Return (X, Y) of the center of cell containing provided text 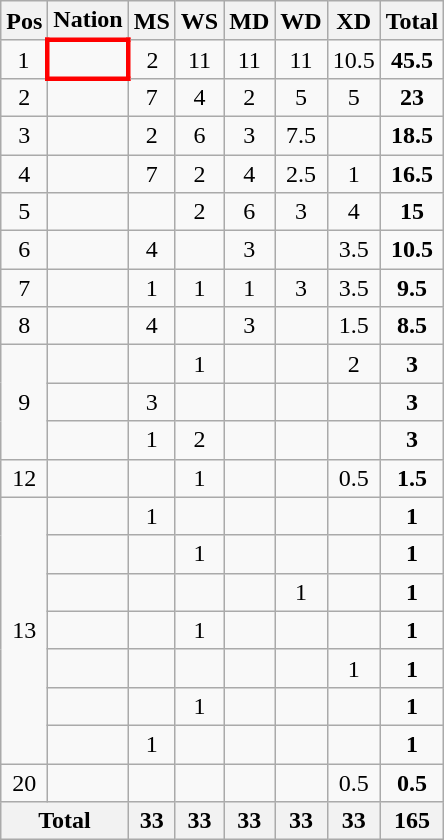
13 (24, 630)
MD (250, 21)
8.5 (412, 326)
15 (412, 212)
12 (24, 478)
18.5 (412, 135)
2.5 (301, 173)
23 (412, 97)
16.5 (412, 173)
20 (24, 783)
165 (412, 821)
45.5 (412, 59)
XD (354, 21)
7.5 (301, 135)
9.5 (412, 288)
WD (301, 21)
Nation (88, 21)
WS (199, 21)
MS (152, 21)
9 (24, 402)
8 (24, 326)
Pos (24, 21)
